Determine the [x, y] coordinate at the center of the cell enclosing the given text.  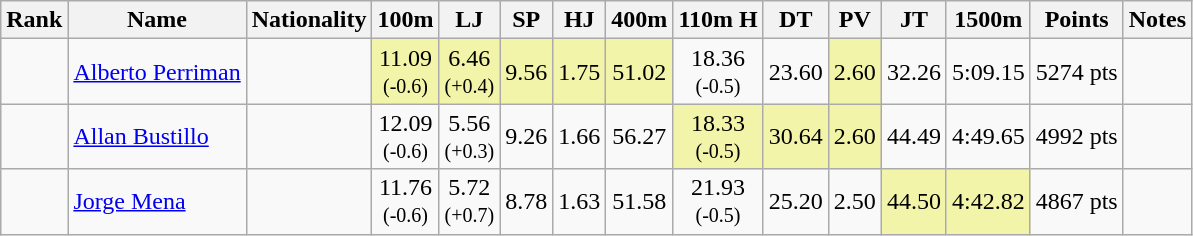
4:42.82 [988, 202]
11.09(-0.6) [406, 72]
Allan Bustillo [157, 136]
Jorge Mena [157, 202]
PV [854, 20]
4992 pts [1076, 136]
Name [157, 20]
12.09(-0.6) [406, 136]
HJ [580, 20]
6.46(+0.4) [470, 72]
51.02 [640, 72]
DT [796, 20]
1500m [988, 20]
110m H [718, 20]
21.93(-0.5) [718, 202]
11.76(-0.6) [406, 202]
30.64 [796, 136]
1.75 [580, 72]
Nationality [309, 20]
1.66 [580, 136]
9.26 [526, 136]
100m [406, 20]
5274 pts [1076, 72]
Alberto Perriman [157, 72]
56.27 [640, 136]
25.20 [796, 202]
4867 pts [1076, 202]
Notes [1157, 20]
Points [1076, 20]
1.63 [580, 202]
5.56(+0.3) [470, 136]
44.49 [914, 136]
Rank [34, 20]
400m [640, 20]
2.50 [854, 202]
18.36(-0.5) [718, 72]
23.60 [796, 72]
5:09.15 [988, 72]
51.58 [640, 202]
32.26 [914, 72]
4:49.65 [988, 136]
44.50 [914, 202]
5.72(+0.7) [470, 202]
8.78 [526, 202]
9.56 [526, 72]
JT [914, 20]
SP [526, 20]
LJ [470, 20]
18.33(-0.5) [718, 136]
